Pinpoint the cell where the given text exists, returning its (X, Y) midpoint coordinate. 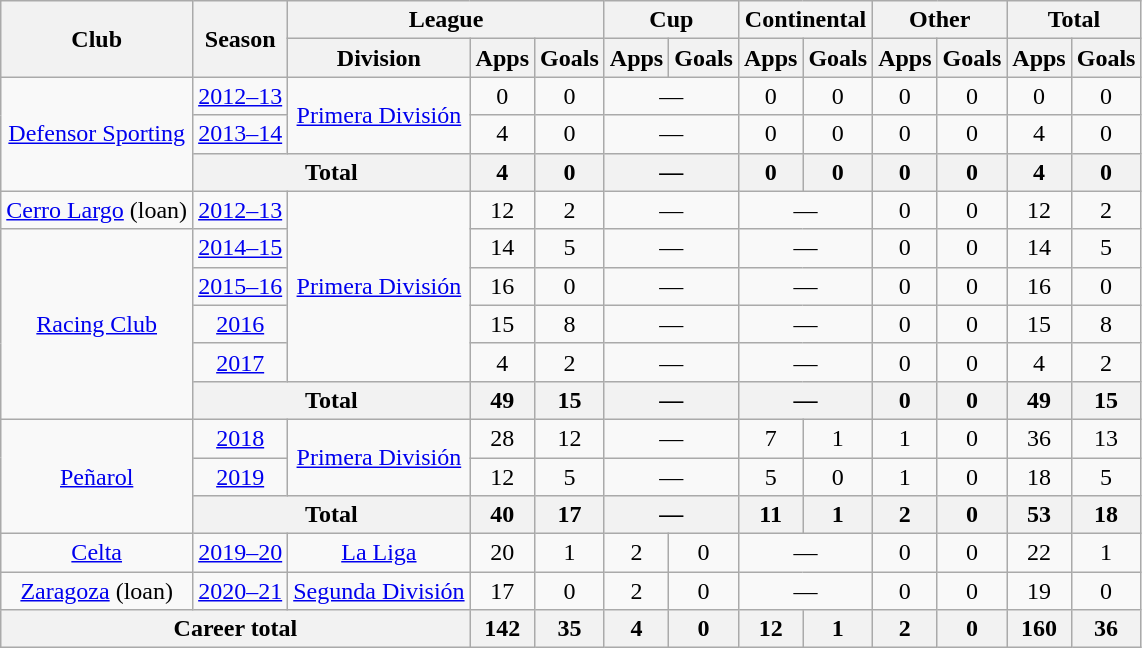
19 (1039, 591)
La Liga (379, 553)
Club (97, 39)
13 (1106, 438)
2014–15 (240, 248)
Segunda División (379, 591)
2019 (240, 477)
2019–20 (240, 553)
Cerro Largo (loan) (97, 210)
Zaragoza (loan) (97, 591)
20 (502, 553)
2020–21 (240, 591)
2018 (240, 438)
142 (502, 629)
2017 (240, 362)
Season (240, 39)
2013–14 (240, 134)
22 (1039, 553)
Racing Club (97, 324)
Cup (671, 20)
Continental (805, 20)
11 (770, 515)
160 (1039, 629)
Celta (97, 553)
2016 (240, 324)
40 (502, 515)
35 (570, 629)
Career total (236, 629)
Defensor Sporting (97, 134)
League (446, 20)
Division (379, 58)
53 (1039, 515)
7 (770, 438)
Peñarol (97, 476)
Other (940, 20)
2015–16 (240, 286)
28 (502, 438)
